Capture the cell that displays the provided text and extract its [X, Y] central coordinate. 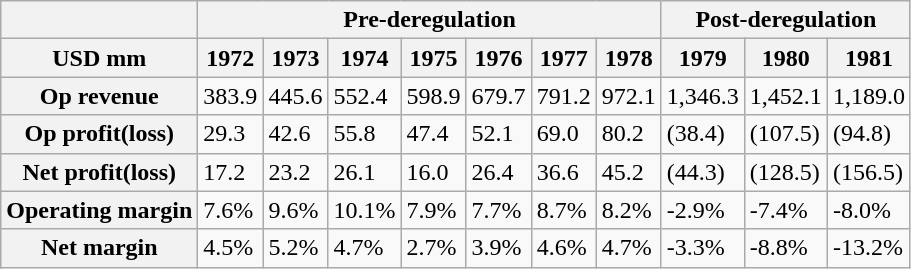
(44.3) [702, 172]
1978 [628, 58]
Op profit(loss) [100, 134]
679.7 [498, 96]
1979 [702, 58]
69.0 [564, 134]
USD mm [100, 58]
383.9 [230, 96]
2.7% [434, 248]
1,189.0 [868, 96]
(94.8) [868, 134]
552.4 [364, 96]
4.5% [230, 248]
45.2 [628, 172]
52.1 [498, 134]
4.6% [564, 248]
47.4 [434, 134]
55.8 [364, 134]
Pre-deregulation [430, 20]
1,346.3 [702, 96]
-2.9% [702, 210]
16.0 [434, 172]
1973 [296, 58]
26.1 [364, 172]
(128.5) [786, 172]
-13.2% [868, 248]
-3.3% [702, 248]
Net margin [100, 248]
17.2 [230, 172]
972.1 [628, 96]
Net profit(loss) [100, 172]
598.9 [434, 96]
-8.0% [868, 210]
1981 [868, 58]
7.7% [498, 210]
1977 [564, 58]
36.6 [564, 172]
8.2% [628, 210]
3.9% [498, 248]
(107.5) [786, 134]
-7.4% [786, 210]
80.2 [628, 134]
791.2 [564, 96]
29.3 [230, 134]
1972 [230, 58]
42.6 [296, 134]
1,452.1 [786, 96]
1976 [498, 58]
(38.4) [702, 134]
1980 [786, 58]
1974 [364, 58]
26.4 [498, 172]
(156.5) [868, 172]
7.6% [230, 210]
23.2 [296, 172]
Op revenue [100, 96]
7.9% [434, 210]
Operating margin [100, 210]
8.7% [564, 210]
-8.8% [786, 248]
1975 [434, 58]
Post-deregulation [786, 20]
445.6 [296, 96]
5.2% [296, 248]
9.6% [296, 210]
10.1% [364, 210]
